Determine the (X, Y) coordinate at the center of the cell enclosing the given text.  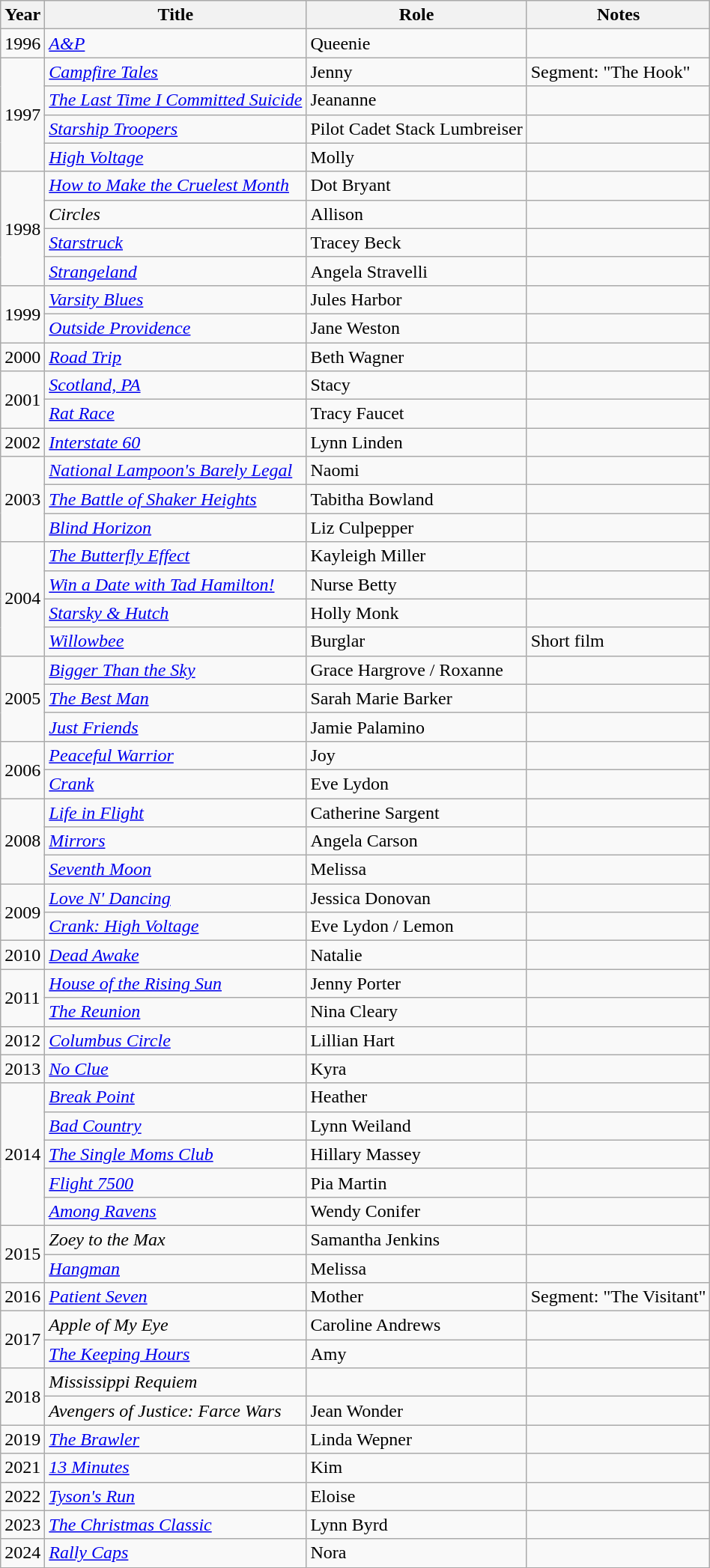
Jules Harbor (416, 299)
Tabitha Bowland (416, 499)
Eve Lydon (416, 784)
2013 (22, 1069)
Scotland, PA (175, 385)
Break Point (175, 1097)
Crank (175, 784)
Notes (619, 15)
Sarah Marie Barker (416, 698)
2010 (22, 955)
Title (175, 15)
Angela Stravelli (416, 271)
Heather (416, 1097)
The Last Time I Committed Suicide (175, 100)
Flight 7500 (175, 1183)
Liz Culpepper (416, 528)
Dot Bryant (416, 186)
Caroline Andrews (416, 1326)
2004 (22, 599)
Starstruck (175, 242)
1997 (22, 115)
2011 (22, 998)
13 Minutes (175, 1468)
Outside Providence (175, 328)
2001 (22, 400)
Holly Monk (416, 613)
Pia Martin (416, 1183)
Grace Hargrove / Roxanne (416, 670)
Starsky & Hutch (175, 613)
Bad Country (175, 1126)
Amy (416, 1354)
Tracey Beck (416, 242)
Zoey to the Max (175, 1239)
2006 (22, 769)
Strangeland (175, 271)
Hillary Massey (416, 1154)
2018 (22, 1397)
Jenny Porter (416, 983)
2022 (22, 1496)
Rat Race (175, 414)
Lillian Hart (416, 1040)
Jenny (416, 72)
Stacy (416, 385)
Circles (175, 214)
Kim (416, 1468)
The Brawler (175, 1439)
2023 (22, 1525)
Mississippi Requiem (175, 1382)
Win a Date with Tad Hamilton! (175, 585)
Lynn Byrd (416, 1525)
The Christmas Classic (175, 1525)
Bigger Than the Sky (175, 670)
Nurse Betty (416, 585)
The Keeping Hours (175, 1354)
Dead Awake (175, 955)
The Single Moms Club (175, 1154)
Just Friends (175, 727)
Mirrors (175, 841)
Angela Carson (416, 841)
Jane Weston (416, 328)
Interstate 60 (175, 442)
Burglar (416, 641)
2012 (22, 1040)
Willowbee (175, 641)
Patient Seven (175, 1297)
Segment: "The Hook" (619, 72)
Lynn Linden (416, 442)
Jamie Palamino (416, 727)
Apple of My Eye (175, 1326)
2009 (22, 912)
2000 (22, 357)
Rally Caps (175, 1553)
Linda Wepner (416, 1439)
Crank: High Voltage (175, 927)
Nina Cleary (416, 1012)
Kayleigh Miller (416, 556)
Jean Wonder (416, 1411)
Role (416, 15)
Avengers of Justice: Farce Wars (175, 1411)
Lynn Weiland (416, 1126)
2008 (22, 841)
Pilot Cadet Stack Lumbreiser (416, 129)
Peaceful Warrior (175, 755)
Hangman (175, 1269)
Jessica Donovan (416, 898)
Campfire Tales (175, 72)
National Lampoon's Barely Legal (175, 471)
Year (22, 15)
Mother (416, 1297)
Among Ravens (175, 1211)
2021 (22, 1468)
Seventh Moon (175, 870)
Eloise (416, 1496)
Catherine Sargent (416, 812)
Samantha Jenkins (416, 1239)
Queenie (416, 43)
Beth Wagner (416, 357)
Tracy Faucet (416, 414)
The Best Man (175, 698)
Life in Flight (175, 812)
Molly (416, 157)
Segment: "The Visitant" (619, 1297)
2017 (22, 1340)
Varsity Blues (175, 299)
2024 (22, 1553)
2002 (22, 442)
Starship Troopers (175, 129)
2003 (22, 499)
2015 (22, 1254)
The Butterfly Effect (175, 556)
Kyra (416, 1069)
Allison (416, 214)
1999 (22, 314)
The Battle of Shaker Heights (175, 499)
The Reunion (175, 1012)
Columbus Circle (175, 1040)
2016 (22, 1297)
Joy (416, 755)
Love N' Dancing (175, 898)
Wendy Conifer (416, 1211)
Eve Lydon / Lemon (416, 927)
Road Trip (175, 357)
No Clue (175, 1069)
House of the Rising Sun (175, 983)
1998 (22, 228)
Nora (416, 1553)
2005 (22, 698)
High Voltage (175, 157)
A&P (175, 43)
2014 (22, 1154)
Tyson's Run (175, 1496)
2019 (22, 1439)
Naomi (416, 471)
Short film (619, 641)
Blind Horizon (175, 528)
Jeananne (416, 100)
1996 (22, 43)
How to Make the Cruelest Month (175, 186)
Natalie (416, 955)
